Determine the (X, Y) coordinate at the center of the cell enclosing the given text.  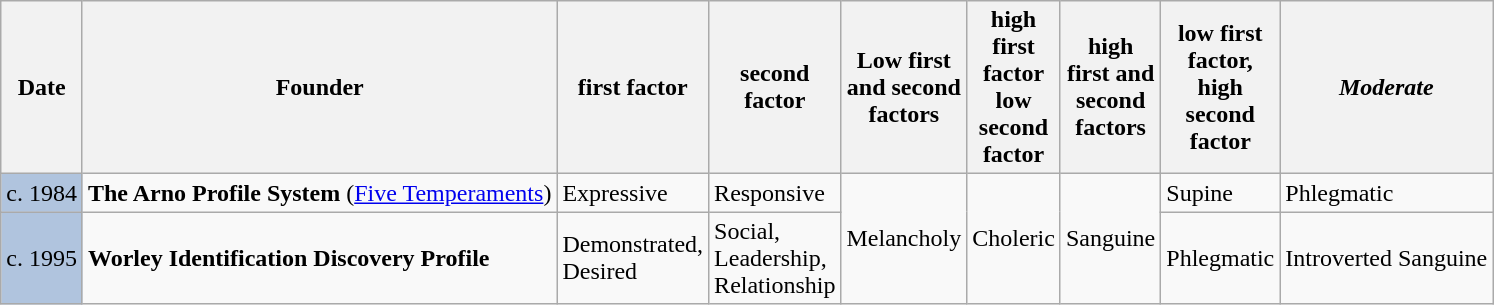
Worley Identification Discovery Profile (319, 258)
The Arno Profile System (Five Temperaments) (319, 193)
Demonstrated, Desired (633, 258)
Sanguine (1110, 239)
Introverted Sanguine (1386, 258)
Melancholy (904, 239)
Expressive (633, 193)
high first factor low second factor (1014, 88)
Founder (319, 88)
first factor (633, 88)
second factor (775, 88)
Date (42, 88)
Social, Leadership, Relationship (775, 258)
c. 1984 (42, 193)
high first and second factors (1110, 88)
Supine (1220, 193)
low first factor, high second factor (1220, 88)
Low first and second factors (904, 88)
Choleric (1014, 239)
Responsive (775, 193)
c. 1995 (42, 258)
Moderate (1386, 88)
